Detect which cell encompasses the target text, then output its [x, y] center coordinate. 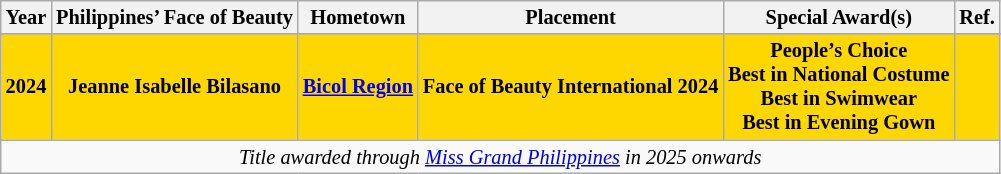
Hometown [358, 17]
Philippines’ Face of Beauty [174, 17]
Ref. [976, 17]
People’s Choice Best in National Costume Best in Swimwear Best in Evening Gown [838, 87]
Jeanne Isabelle Bilasano [174, 87]
Face of Beauty International 2024 [570, 87]
Bicol Region [358, 87]
Year [26, 17]
Special Award(s) [838, 17]
2024 [26, 87]
Title awarded through Miss Grand Philippines in 2025 onwards [500, 157]
Placement [570, 17]
